Detect which cell encompasses the target text, then output its [X, Y] center coordinate. 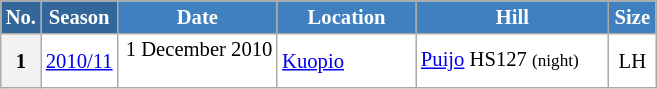
1 December 2010 [197, 60]
Hill [512, 16]
Season [80, 16]
No. [21, 16]
Location [346, 16]
Size [632, 16]
2010/11 [80, 60]
Date [197, 16]
Puijo HS127 (night) [512, 60]
Kuopio [346, 60]
1 [21, 60]
LH [632, 60]
